Capture the cell that displays the provided text and extract its (x, y) central coordinate. 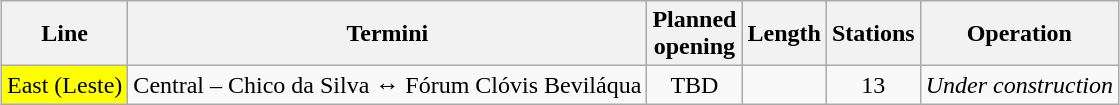
Stations (873, 34)
Central – Chico da Silva ↔ Fórum Clóvis Beviláqua (388, 85)
East (Leste) (64, 85)
Under construction (1019, 85)
Line (64, 34)
Plannedopening (694, 34)
TBD (694, 85)
Termini (388, 34)
Length (784, 34)
13 (873, 85)
Operation (1019, 34)
